Output the (X, Y) coordinate of the center of the cell containing the given text.  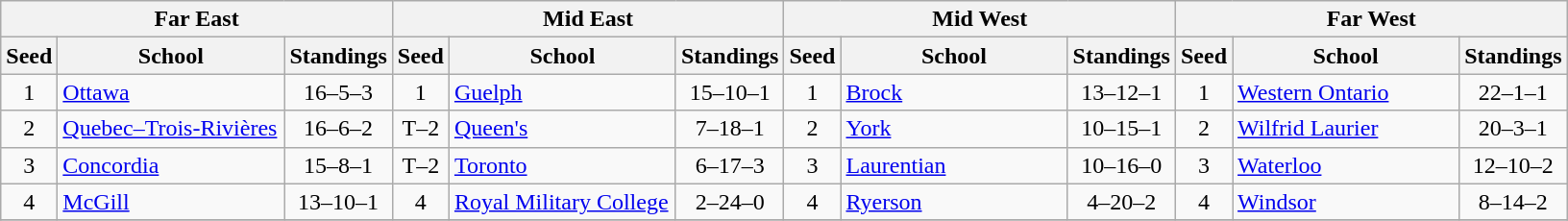
Waterloo (1346, 165)
Wilfrid Laurier (1346, 129)
15–8–1 (338, 165)
Ryerson (954, 202)
Royal Military College (562, 202)
16–6–2 (338, 129)
10–15–1 (1121, 129)
Quebec–Trois-Rivières (171, 129)
2–24–0 (729, 202)
Windsor (1346, 202)
8–14–2 (1513, 202)
Western Ontario (1346, 92)
Laurentian (954, 165)
12–10–2 (1513, 165)
Concordia (171, 165)
McGill (171, 202)
Guelph (562, 92)
Ottawa (171, 92)
Toronto (562, 165)
20–3–1 (1513, 129)
Queen's (562, 129)
13–12–1 (1121, 92)
10–16–0 (1121, 165)
13–10–1 (338, 202)
Far East (197, 19)
7–18–1 (729, 129)
15–10–1 (729, 92)
York (954, 129)
Brock (954, 92)
Mid East (588, 19)
16–5–3 (338, 92)
Mid West (980, 19)
6–17–3 (729, 165)
22–1–1 (1513, 92)
4–20–2 (1121, 202)
Far West (1371, 19)
